Identify which cell holds the provided text, then report its (x, y) central coordinate. 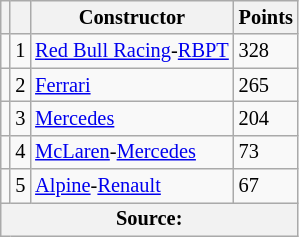
Source: (150, 219)
Ferrari (132, 85)
Red Bull Racing-RBPT (132, 51)
67 (266, 186)
Alpine-Renault (132, 186)
204 (266, 118)
5 (20, 186)
328 (266, 51)
73 (266, 152)
3 (20, 118)
1 (20, 51)
4 (20, 152)
McLaren-Mercedes (132, 152)
Mercedes (132, 118)
Points (266, 17)
265 (266, 85)
Constructor (132, 17)
2 (20, 85)
